Scan for the cell matching the given text and deliver its [X, Y] coordinate at center. 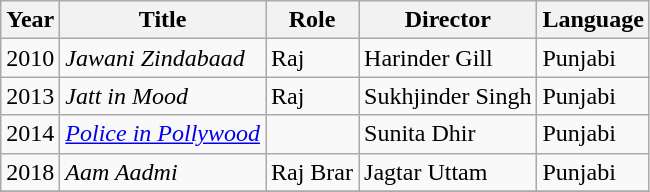
Jagtar Uttam [448, 172]
Language [593, 20]
Role [312, 20]
2010 [30, 58]
2018 [30, 172]
Jatt in Mood [163, 96]
Director [448, 20]
Title [163, 20]
Aam Aadmi [163, 172]
Sukhjinder Singh [448, 96]
Jawani Zindabaad [163, 58]
Raj Brar [312, 172]
Sunita Dhir [448, 134]
Police in Pollywood [163, 134]
2014 [30, 134]
Year [30, 20]
Harinder Gill [448, 58]
2013 [30, 96]
